Identify which cell holds the provided text, then report its (x, y) central coordinate. 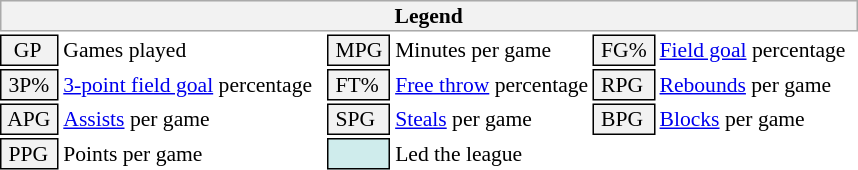
GP (30, 50)
Led the league (492, 154)
Minutes per game (492, 50)
SPG (359, 120)
Assists per game (193, 120)
Blocks per game (758, 120)
Legend (428, 16)
Rebounds per game (758, 85)
PPG (30, 154)
Free throw percentage (492, 85)
3-point field goal percentage (193, 85)
BPG (624, 120)
FT% (359, 85)
Field goal percentage (758, 50)
3P% (30, 85)
Games played (193, 50)
Steals per game (492, 120)
FG% (624, 50)
MPG (359, 50)
RPG (624, 85)
APG (30, 120)
Points per game (193, 154)
